Scan for the cell matching the given text and deliver its [x, y] coordinate at center. 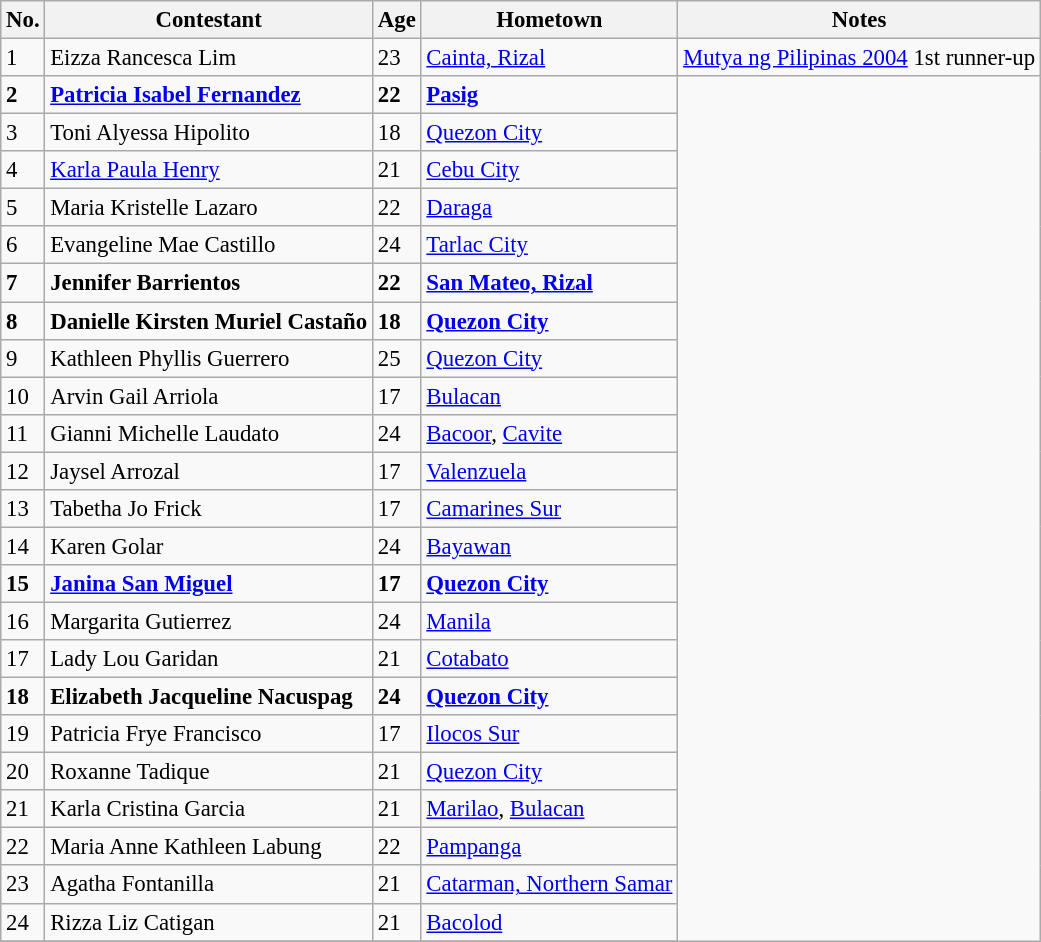
Catarman, Northern Samar [550, 885]
3 [23, 133]
Eizza Rancesca Lim [209, 58]
13 [23, 509]
Bacoor, Cavite [550, 433]
Bacolod [550, 922]
Bulacan [550, 396]
No. [23, 20]
Toni Alyessa Hipolito [209, 133]
Mutya ng Pilipinas 2004 1st runner-up [860, 58]
Evangeline Mae Castillo [209, 245]
Patricia Frye Francisco [209, 734]
16 [23, 621]
19 [23, 734]
Kathleen Phyllis Guerrero [209, 358]
Manila [550, 621]
9 [23, 358]
San Mateo, Rizal [550, 283]
Cainta, Rizal [550, 58]
14 [23, 546]
Margarita Gutierrez [209, 621]
Cebu City [550, 170]
Karla Paula Henry [209, 170]
8 [23, 321]
Hometown [550, 20]
Pampanga [550, 847]
Contestant [209, 20]
Ilocos Sur [550, 734]
Camarines Sur [550, 509]
Danielle Kirsten Muriel Castaño [209, 321]
Marilao, Bulacan [550, 809]
Elizabeth Jacqueline Nacuspag [209, 697]
7 [23, 283]
Gianni Michelle Laudato [209, 433]
Agatha Fontanilla [209, 885]
15 [23, 584]
11 [23, 433]
Rizza Liz Catigan [209, 922]
Lady Lou Garidan [209, 659]
4 [23, 170]
20 [23, 772]
Tabetha Jo Frick [209, 509]
Jennifer Barrientos [209, 283]
2 [23, 95]
Valenzuela [550, 471]
12 [23, 471]
Age [396, 20]
Jaysel Arrozal [209, 471]
Karla Cristina Garcia [209, 809]
Tarlac City [550, 245]
Daraga [550, 208]
Patricia Isabel Fernandez [209, 95]
1 [23, 58]
Janina San Miguel [209, 584]
6 [23, 245]
Karen Golar [209, 546]
Maria Anne Kathleen Labung [209, 847]
25 [396, 358]
Notes [860, 20]
Arvin Gail Arriola [209, 396]
5 [23, 208]
Pasig [550, 95]
10 [23, 396]
Cotabato [550, 659]
Roxanne Tadique [209, 772]
Bayawan [550, 546]
Maria Kristelle Lazaro [209, 208]
